Capture the cell that displays the provided text and extract its [x, y] central coordinate. 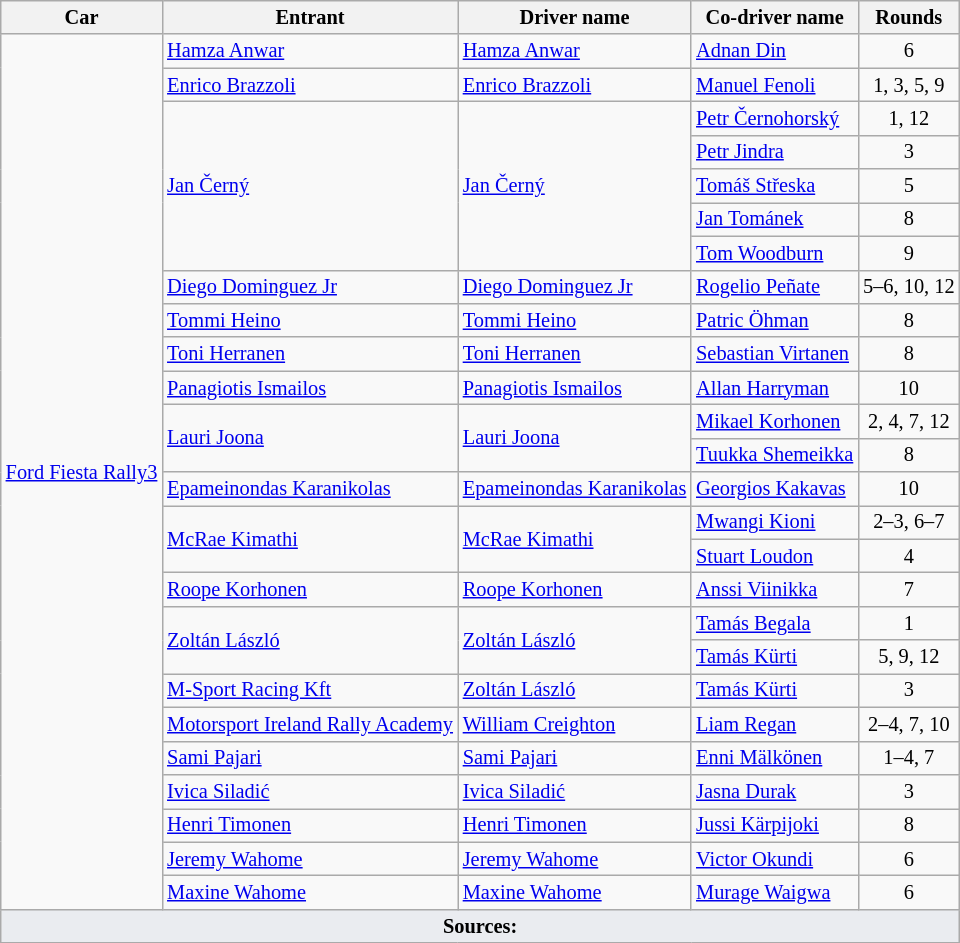
Driver name [574, 17]
Tom Woodburn [774, 253]
1, 12 [908, 118]
Liam Regan [774, 724]
Jasna Durak [774, 791]
Entrant [310, 17]
Anssi Viinikka [774, 589]
4 [908, 556]
5, 9, 12 [908, 657]
Car [82, 17]
Manuel Fenoli [774, 85]
Petr Černohorský [774, 118]
Victor Okundi [774, 859]
2–3, 6–7 [908, 522]
Sebastian Virtanen [774, 354]
Jan Tománek [774, 219]
5–6, 10, 12 [908, 287]
9 [908, 253]
2–4, 7, 10 [908, 724]
Petr Jindra [774, 152]
5 [908, 186]
William Creighton [574, 724]
Tomáš Střeska [774, 186]
Ford Fiesta Rally3 [82, 472]
Murage Waigwa [774, 892]
1–4, 7 [908, 758]
1 [908, 623]
M-Sport Racing Kft [310, 690]
Motorsport Ireland Rally Academy [310, 724]
Rounds [908, 17]
Mikael Korhonen [774, 421]
2, 4, 7, 12 [908, 421]
Tuukka Shemeikka [774, 455]
Enni Mälkönen [774, 758]
Mwangi Kioni [774, 522]
1, 3, 5, 9 [908, 85]
Tamás Begala [774, 623]
Adnan Din [774, 51]
Patric Öhman [774, 320]
7 [908, 589]
Allan Harryman [774, 388]
Sources: [480, 926]
Stuart Loudon [774, 556]
Co-driver name [774, 17]
Rogelio Peñate [774, 287]
Georgios Kakavas [774, 489]
Jussi Kärpijoki [774, 825]
